Locate the cell with the specified text and output its [X, Y] center coordinate. 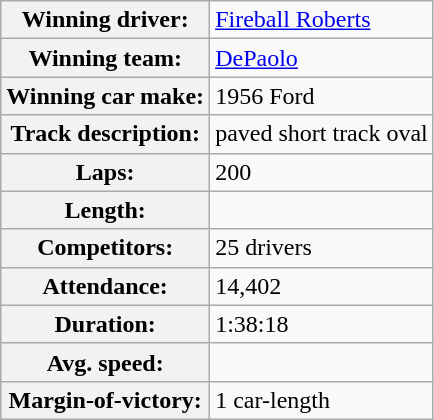
1:38:18 [322, 324]
14,402 [322, 286]
1956 Ford [322, 96]
Attendance: [106, 286]
Winning team: [106, 58]
paved short track oval [322, 134]
Winning car make: [106, 96]
Winning driver: [106, 20]
Length: [106, 210]
25 drivers [322, 248]
Avg. speed: [106, 362]
Competitors: [106, 248]
Duration: [106, 324]
1 car-length [322, 400]
DePaolo [322, 58]
200 [322, 172]
Laps: [106, 172]
Track description: [106, 134]
Margin-of-victory: [106, 400]
Fireball Roberts [322, 20]
